Output the (X, Y) coordinate of the center of the cell containing the given text.  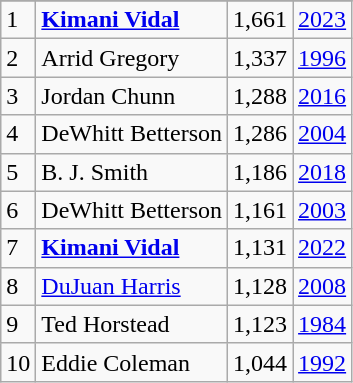
1,044 (260, 362)
1984 (322, 324)
9 (18, 324)
Arrid Gregory (132, 58)
1996 (322, 58)
1,131 (260, 248)
Eddie Coleman (132, 362)
2008 (322, 286)
1992 (322, 362)
2 (18, 58)
1,661 (260, 20)
1,288 (260, 96)
1,161 (260, 210)
Jordan Chunn (132, 96)
2003 (322, 210)
B. J. Smith (132, 172)
1,128 (260, 286)
DuJuan Harris (132, 286)
10 (18, 362)
4 (18, 134)
2018 (322, 172)
1,337 (260, 58)
3 (18, 96)
8 (18, 286)
Ted Horstead (132, 324)
7 (18, 248)
5 (18, 172)
2016 (322, 96)
6 (18, 210)
2004 (322, 134)
1,186 (260, 172)
2022 (322, 248)
1 (18, 20)
1,286 (260, 134)
2023 (322, 20)
1,123 (260, 324)
